Detect which cell encompasses the target text, then output its (X, Y) center coordinate. 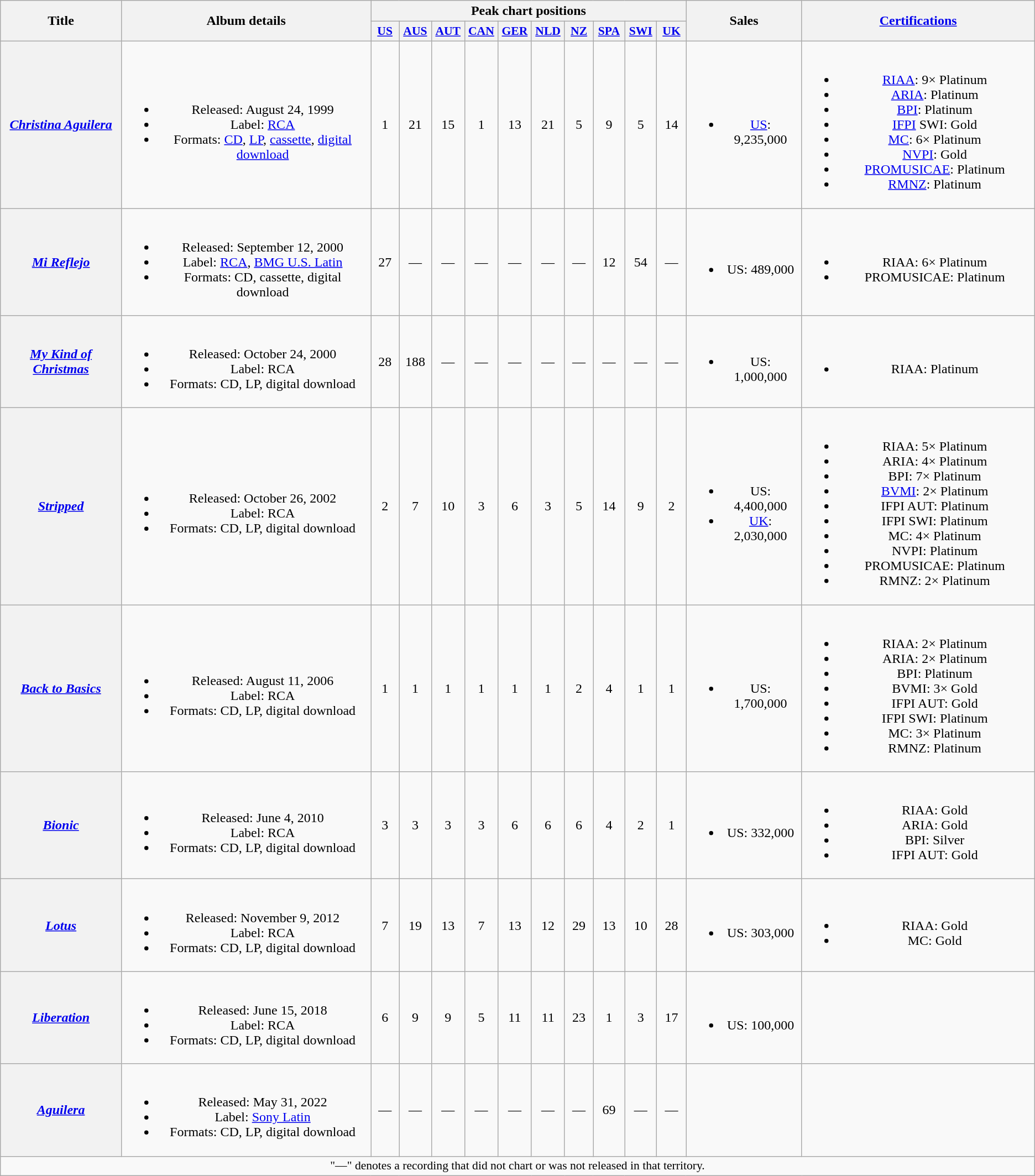
23 (579, 1017)
RIAA: GoldMC: Gold (918, 926)
Christina Aguilera (61, 124)
Certifications (918, 21)
Released: August 11, 2006 Label: RCAFormats: CD, LP, digital download (245, 688)
Released: September 12, 2000 Label: RCA, BMG U.S. LatinFormats: CD, cassette, digital download (245, 262)
US: 489,000 (744, 262)
My Kind of Christmas (61, 362)
Released: October 24, 2000 Label: RCAFormats: CD, LP, digital download (245, 362)
Released: May 31, 2022Label: Sony LatinFormats: CD, LP, digital download (245, 1110)
SPA (609, 32)
Lotus (61, 926)
Title (61, 21)
RIAA: GoldARIA: GoldBPI: SilverIFPI AUT: Gold (918, 825)
Stripped (61, 506)
"—" denotes a recording that did not chart or was not released in that territory. (517, 1166)
Released: October 26, 2002 Label: RCAFormats: CD, LP, digital download (245, 506)
29 (579, 926)
Aguilera (61, 1110)
AUS (416, 32)
CAN (481, 32)
Back to Basics (61, 688)
US: 1,700,000 (744, 688)
19 (416, 926)
Released: August 24, 1999 Label: RCAFormats: CD, LP, cassette, digital download (245, 124)
RIAA: 2× PlatinumARIA: 2× PlatinumBPI: PlatinumBVMI: 3× GoldIFPI AUT: GoldIFPI SWI: PlatinumMC: 3× PlatinumRMNZ: Platinum (918, 688)
AUT (448, 32)
RIAA: 6× Platinum PROMUSICAE: Platinum (918, 262)
US: 9,235,000 (744, 124)
54 (641, 262)
GER (515, 32)
RIAA: Platinum (918, 362)
27 (385, 262)
US: 1,000,000 (744, 362)
Bionic (61, 825)
Liberation (61, 1017)
188 (416, 362)
Album details (245, 21)
15 (448, 124)
NLD (548, 32)
Sales (744, 21)
RIAA: 9× PlatinumARIA: PlatinumBPI: PlatinumIFPI SWI: GoldMC: 6× PlatinumNVPI: GoldPROMUSICAE: PlatinumRMNZ: Platinum (918, 124)
US: 332,000 (744, 825)
SWI (641, 32)
US: 303,000 (744, 926)
Mi Reflejo (61, 262)
Released: June 15, 2018 Label: RCAFormats: CD, LP, digital download (245, 1017)
Peak chart positions (529, 11)
Released: June 4, 2010 Label: RCAFormats: CD, LP, digital download (245, 825)
69 (609, 1110)
US: 100,000 (744, 1017)
Released: November 9, 2012 Label: RCAFormats: CD, LP, digital download (245, 926)
NZ (579, 32)
US: 4,400,000UK: 2,030,000 (744, 506)
US (385, 32)
UK (671, 32)
17 (671, 1017)
